Pinpoint the cell where the given text exists, returning its (X, Y) midpoint coordinate. 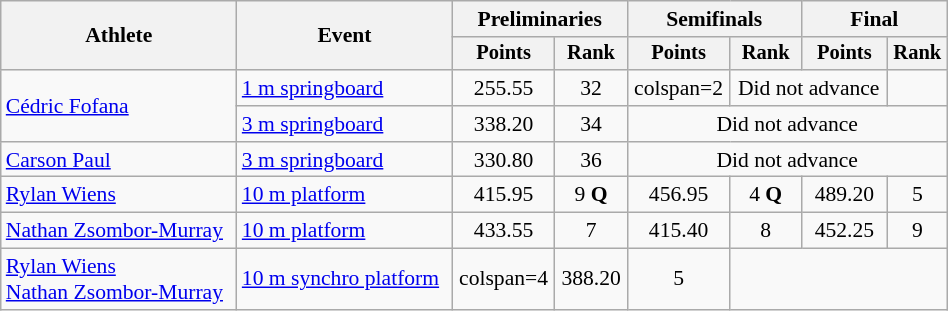
Nathan Zsombor-Murray (119, 231)
9 (917, 231)
9 Q (591, 195)
Preliminaries (540, 19)
489.20 (844, 195)
1 m springboard (344, 88)
Event (344, 36)
colspan=2 (678, 88)
34 (591, 124)
colspan=4 (504, 280)
433.55 (504, 231)
415.40 (678, 231)
415.95 (504, 195)
388.20 (591, 280)
4 Q (766, 195)
10 m synchro platform (344, 280)
Semifinals (714, 19)
456.95 (678, 195)
32 (591, 88)
8 (766, 231)
Athlete (119, 36)
Rylan Wiens (119, 195)
Final (874, 19)
36 (591, 160)
Cédric Fofana (119, 106)
330.80 (504, 160)
452.25 (844, 231)
Rylan Wiens Nathan Zsombor-Murray (119, 280)
Carson Paul (119, 160)
7 (591, 231)
255.55 (504, 88)
338.20 (504, 124)
